Detect which cell encompasses the target text, then output its (X, Y) center coordinate. 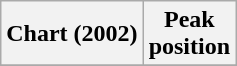
Peak position (189, 34)
Chart (2002) (72, 34)
